Locate the cell with the specified text and output its (X, Y) center coordinate. 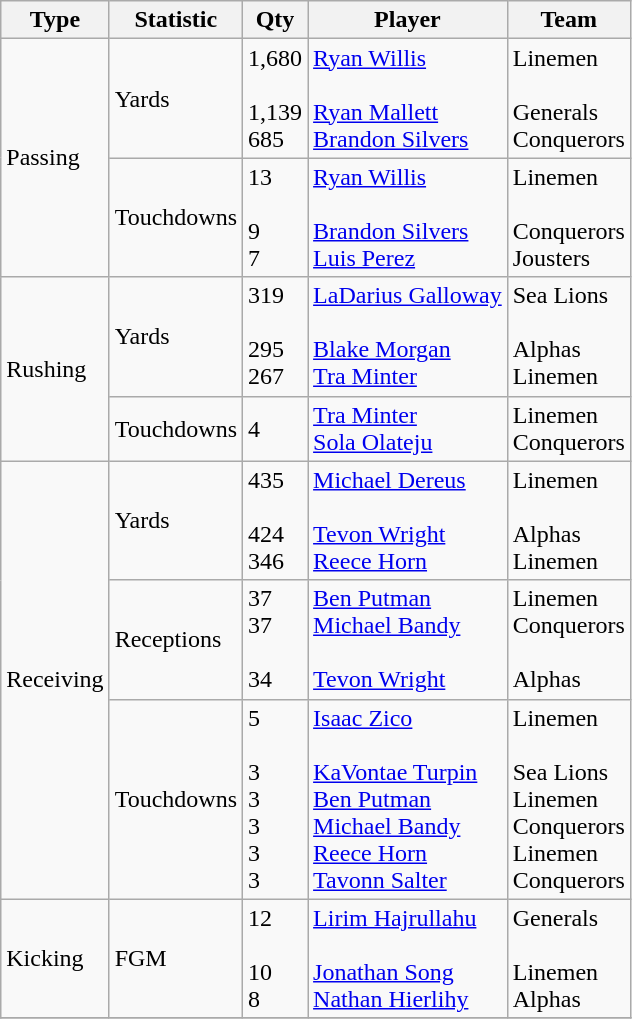
4 (276, 428)
435424 346 (276, 520)
1210 8 (276, 958)
Ben PutmanMichael BandyTevon Wright (408, 640)
Receptions (176, 640)
Ryan WillisBrandon Silvers Luis Perez (408, 218)
Ryan WillisRyan Mallett Brandon Silvers (408, 98)
LinemenConquerors (568, 428)
Player (408, 20)
53 3 3 3 3 (276, 799)
LaDarius GallowayBlake Morgan Tra Minter (408, 336)
319295 267 (276, 336)
GeneralsLinemen Alphas (568, 958)
Passing (55, 158)
LinemenAlphas Linemen (568, 520)
139 7 (276, 218)
Sea LionsAlphas Linemen (568, 336)
Lirim HajrullahuJonathan Song Nathan Hierlihy (408, 958)
Tra MinterSola Olateju (408, 428)
Michael DereusTevon Wright Reece Horn (408, 520)
1,6801,139 685 (276, 98)
LinemenSea Lions Linemen Conquerors Linemen Conquerors (568, 799)
LinemenConquerors Jousters (568, 218)
Kicking (55, 958)
Qty (276, 20)
Statistic (176, 20)
Receiving (55, 680)
Type (55, 20)
FGM (176, 958)
Rushing (55, 369)
LinemenConquerorsAlphas (568, 640)
LinemenGenerals Conquerors (568, 98)
373734 (276, 640)
Team (568, 20)
Isaac ZicoKaVontae Turpin Ben Putman Michael Bandy Reece Horn Tavonn Salter (408, 799)
